From the cell containing the given text, extract its center point as [X, Y] coordinate. 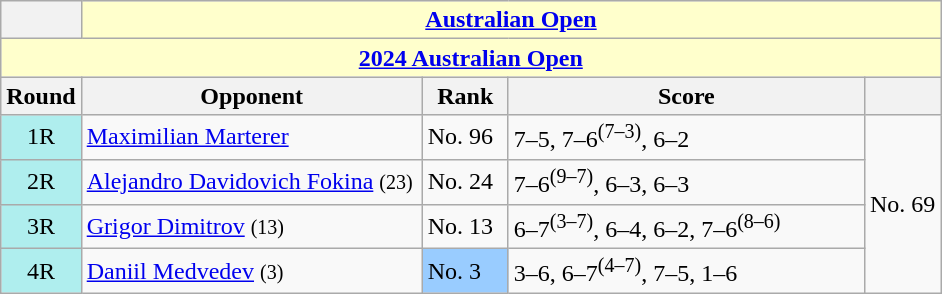
3R [41, 226]
Score [686, 96]
Alejandro Davidovich Fokina (23) [252, 182]
2R [41, 182]
7–6(9–7), 6–3, 6–3 [686, 182]
No. 3 [465, 272]
No. 69 [902, 204]
Daniil Medvedev (3) [252, 272]
3–6, 6–7(4–7), 7–5, 1–6 [686, 272]
4R [41, 272]
No. 13 [465, 226]
Round [41, 96]
1R [41, 138]
Australian Open [511, 20]
Rank [465, 96]
No. 24 [465, 182]
Grigor Dimitrov (13) [252, 226]
2024 Australian Open [471, 58]
6–7(3–7), 6–4, 6–2, 7–6(8–6) [686, 226]
Maximilian Marterer [252, 138]
Opponent [252, 96]
No. 96 [465, 138]
7–5, 7–6(7–3), 6–2 [686, 138]
